From the cell containing the given text, extract its center point as (X, Y) coordinate. 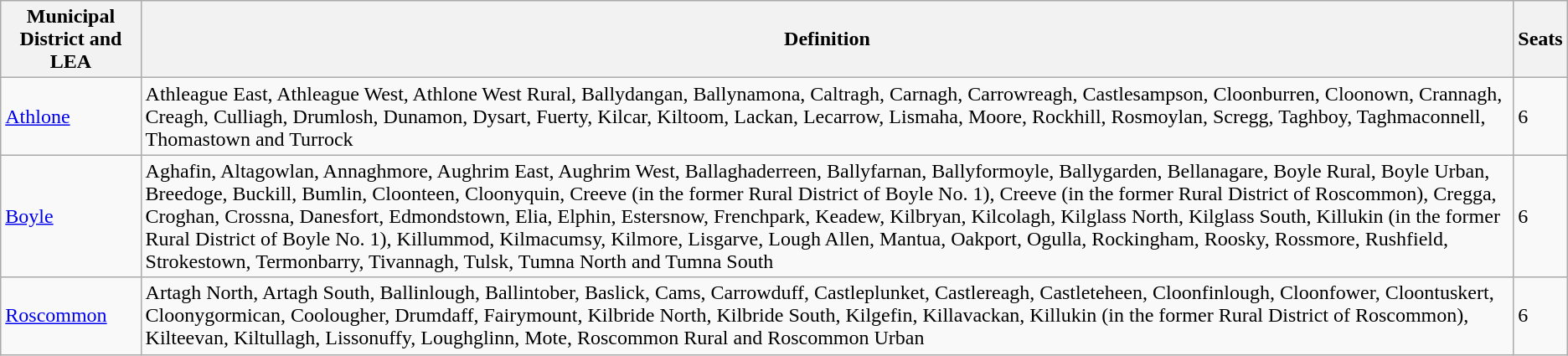
Municipal District and LEA (70, 39)
Boyle (70, 216)
Athlone (70, 116)
Seats (1540, 39)
Roscommon (70, 316)
Definition (828, 39)
